For the text-containing cell, return its midpoint in [X, Y] coordinate format. 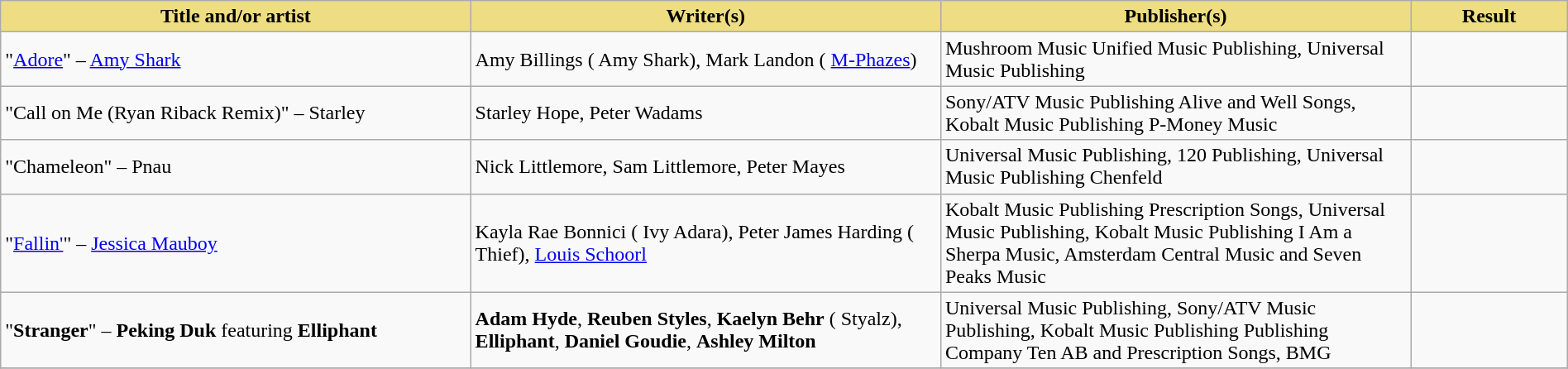
Kayla Rae Bonnici ( Ivy Adara), Peter James Harding ( Thief), Louis Schoorl [705, 243]
Sony/ATV Music Publishing Alive and Well Songs, Kobalt Music Publishing P-Money Music [1175, 113]
Result [1489, 17]
"Call on Me (Ryan Riback Remix)" – Starley [236, 113]
"Fallin'" – Jessica Mauboy [236, 243]
"Stranger" – Peking Duk featuring Elliphant [236, 330]
Amy Billings ( Amy Shark), Mark Landon ( M-Phazes) [705, 60]
Adam Hyde, Reuben Styles, Kaelyn Behr ( Styalz), Elliphant, Daniel Goudie, Ashley Milton [705, 330]
Publisher(s) [1175, 17]
Universal Music Publishing, 120 Publishing, Universal Music Publishing Chenfeld [1175, 167]
Universal Music Publishing, Sony/ATV Music Publishing, Kobalt Music Publishing Publishing Company Ten AB and Prescription Songs, BMG [1175, 330]
Mushroom Music Unified Music Publishing, Universal Music Publishing [1175, 60]
Title and/or artist [236, 17]
"Chameleon" – Pnau [236, 167]
"Adore" – Amy Shark [236, 60]
Writer(s) [705, 17]
Nick Littlemore, Sam Littlemore, Peter Mayes [705, 167]
Starley Hope, Peter Wadams [705, 113]
